Return the (x, y) coordinate for the center point of the cell that contains the specified text.  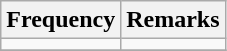
Remarks (173, 20)
Frequency (61, 20)
